From the cell containing the given text, extract its center point as (x, y) coordinate. 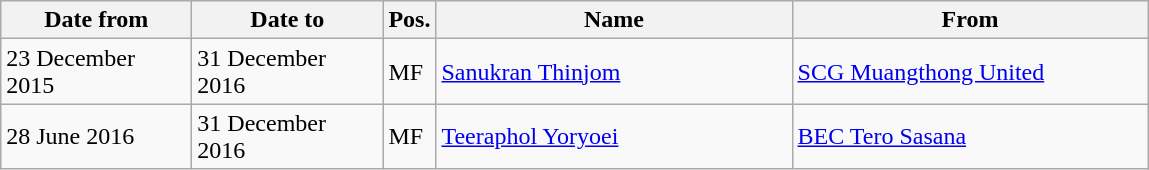
28 June 2016 (96, 136)
BEC Tero Sasana (970, 136)
Sanukran Thinjom (614, 72)
Name (614, 20)
From (970, 20)
Date from (96, 20)
Date to (288, 20)
Pos. (410, 20)
SCG Muangthong United (970, 72)
Teeraphol Yoryoei (614, 136)
23 December 2015 (96, 72)
